Output the [x, y] coordinate of the center of the cell containing the given text.  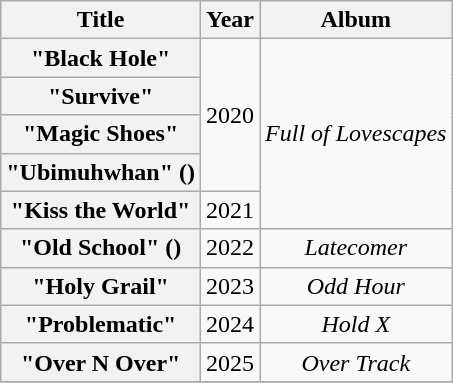
Odd Hour [356, 286]
Latecomer [356, 248]
"Black Hole" [101, 58]
"Over N Over" [101, 362]
"Holy Grail" [101, 286]
Hold X [356, 324]
Over Track [356, 362]
2023 [230, 286]
2021 [230, 210]
"Survive" [101, 96]
Full of Lovescapes [356, 134]
2025 [230, 362]
Year [230, 20]
2024 [230, 324]
"Magic Shoes" [101, 134]
2022 [230, 248]
"Kiss the World" [101, 210]
2020 [230, 115]
Title [101, 20]
"Ubimuhwhan" () [101, 172]
"Old School" () [101, 248]
"Problematic" [101, 324]
Album [356, 20]
